Extract the (X, Y) coordinate from the center of the cell holding the provided text.  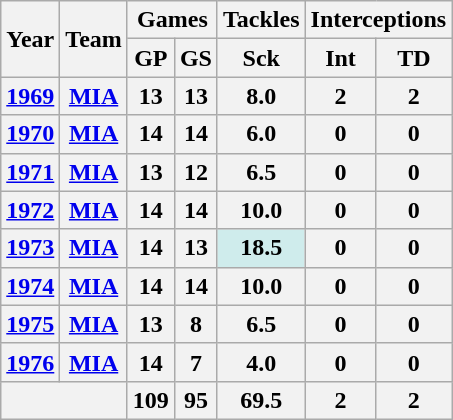
1969 (30, 96)
4.0 (261, 362)
12 (196, 172)
GS (196, 58)
GP (150, 58)
Tackles (261, 20)
1970 (30, 134)
95 (196, 400)
Year (30, 39)
69.5 (261, 400)
Games (172, 20)
TD (414, 58)
1975 (30, 324)
1974 (30, 286)
Int (340, 58)
18.5 (261, 248)
1973 (30, 248)
109 (150, 400)
Sck (261, 58)
6.0 (261, 134)
1972 (30, 210)
Interceptions (378, 20)
8 (196, 324)
1976 (30, 362)
7 (196, 362)
1971 (30, 172)
Team (94, 39)
8.0 (261, 96)
